Find where the given text appears and provide that cell's center as (x, y) coordinate. 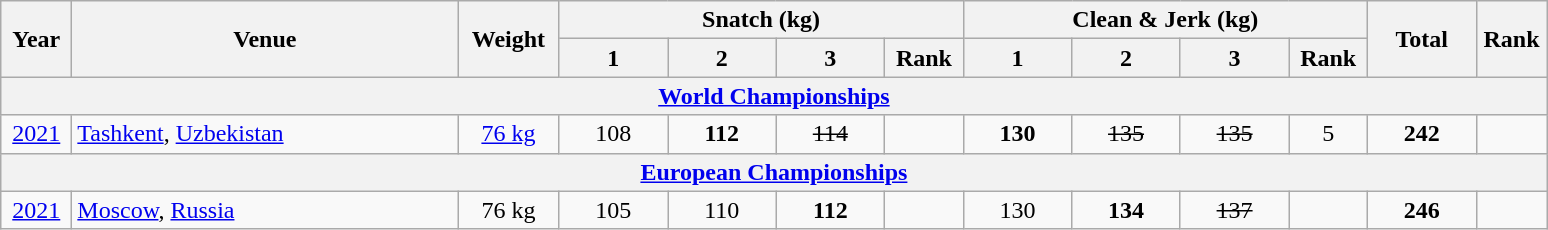
105 (614, 210)
European Championships (774, 172)
5 (1328, 134)
Clean & Jerk (kg) (1165, 20)
Moscow, Russia (265, 210)
137 (1234, 210)
110 (722, 210)
Weight (508, 39)
Tashkent, Uzbekistan (265, 134)
Snatch (kg) (761, 20)
Year (36, 39)
114 (830, 134)
242 (1422, 134)
Total (1422, 39)
Venue (265, 39)
World Championships (774, 96)
246 (1422, 210)
134 (1126, 210)
108 (614, 134)
